From the cell containing the given text, extract its center point as [x, y] coordinate. 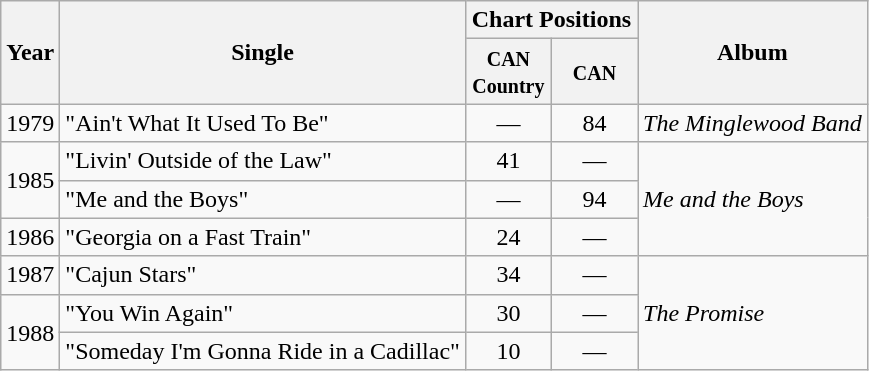
Me and the Boys [753, 199]
1979 [30, 123]
The Minglewood Band [753, 123]
"Someday I'm Gonna Ride in a Cadillac" [263, 351]
1987 [30, 275]
24 [508, 237]
"Livin' Outside of the Law" [263, 161]
Year [30, 52]
"Me and the Boys" [263, 199]
The Promise [753, 313]
Album [753, 52]
41 [508, 161]
84 [594, 123]
1988 [30, 332]
94 [594, 199]
"Ain't What It Used To Be" [263, 123]
"Georgia on a Fast Train" [263, 237]
1986 [30, 237]
CAN [594, 72]
10 [508, 351]
"You Win Again" [263, 313]
Single [263, 52]
"Cajun Stars" [263, 275]
Chart Positions [551, 20]
30 [508, 313]
1985 [30, 180]
CAN Country [508, 72]
34 [508, 275]
